Identify which cell holds the provided text, then report its [x, y] central coordinate. 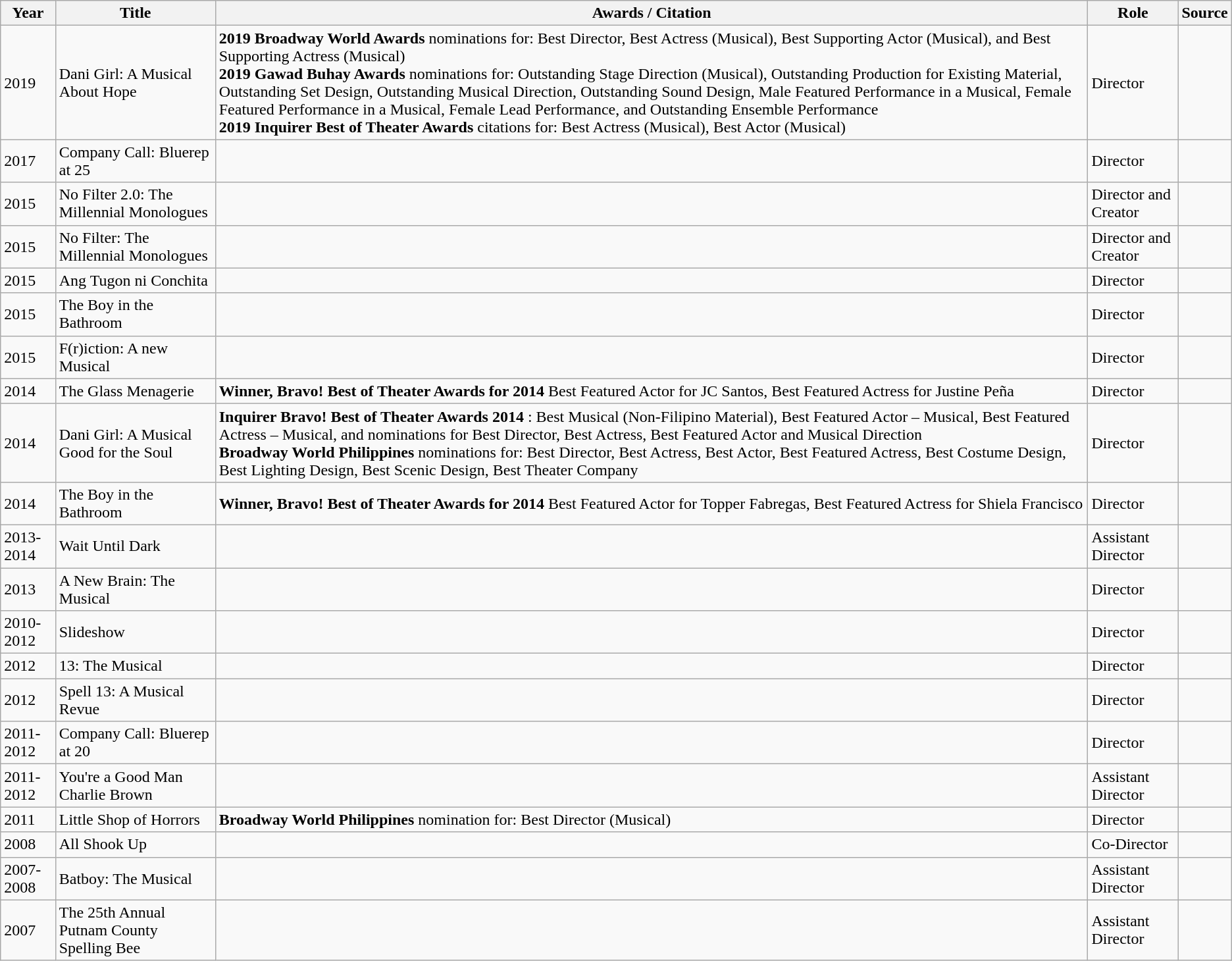
2007-2008 [28, 878]
Batboy: The Musical [136, 878]
2013 [28, 588]
Spell 13: A Musical Revue [136, 700]
You're a Good Man Charlie Brown [136, 786]
2011 [28, 819]
F(r)iction: A new Musical [136, 357]
Winner, Bravo! Best of Theater Awards for 2014 Best Featured Actor for JC Santos, Best Featured Actress for Justine Peña [652, 391]
All Shook Up [136, 844]
Ang Tugon ni Conchita [136, 280]
Co-Director [1133, 844]
Slideshow [136, 632]
2007 [28, 930]
Source [1204, 13]
2017 [28, 161]
No Filter: The Millennial Monologues [136, 246]
Dani Girl: A Musical Good for the Soul [136, 442]
2008 [28, 844]
Little Shop of Horrors [136, 819]
Wait Until Dark [136, 546]
2019 [28, 83]
Title [136, 13]
Company Call: Bluerep at 20 [136, 742]
The 25th Annual Putnam County Spelling Bee [136, 930]
Role [1133, 13]
2010-2012 [28, 632]
Broadway World Philippines nomination for: Best Director (Musical) [652, 819]
Dani Girl: A Musical About Hope [136, 83]
Awards / Citation [652, 13]
13: The Musical [136, 666]
Winner, Bravo! Best of Theater Awards for 2014 Best Featured Actor for Topper Fabregas, Best Featured Actress for Shiela Francisco [652, 503]
2013-2014 [28, 546]
Year [28, 13]
A New Brain: The Musical [136, 588]
Company Call: Bluerep at 25 [136, 161]
The Glass Menagerie [136, 391]
No Filter 2.0: The Millennial Monologues [136, 204]
